Extract the [X, Y] coordinate from the center of the cell holding the provided text.  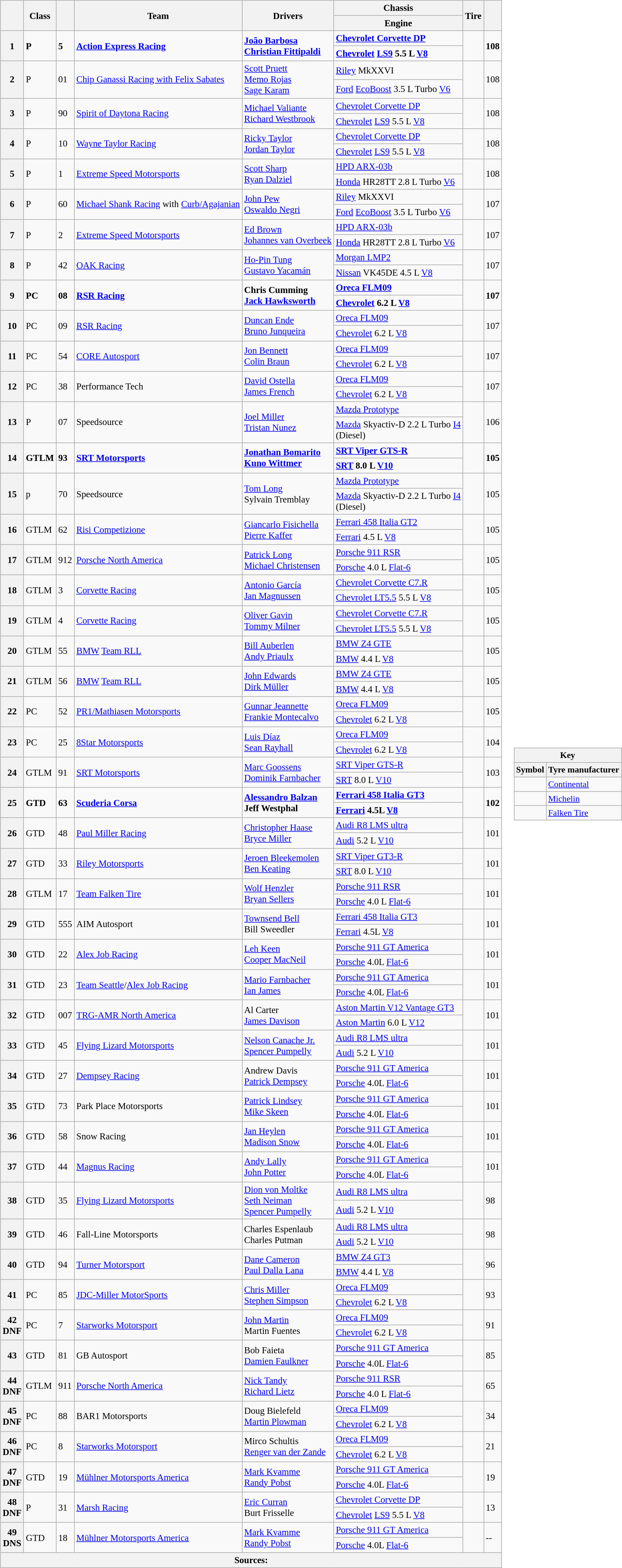
30 [12, 954]
Chassis [398, 8]
Dion von Moltke Seth Neiman Spencer Pumpelly [288, 1201]
102 [493, 802]
29 [12, 924]
Charles Espenlaub Charles Putman [288, 1234]
Aston Martin 6.0 L V12 [398, 1023]
43 [12, 1355]
Magnus Racing [158, 1166]
Christopher Haase Bryce Miller [288, 833]
88 [65, 1416]
Ho-Pin Tung Gustavo Yacamán [288, 265]
15 [12, 494]
007 [65, 1015]
37 [12, 1166]
Fall-Line Motorsports [158, 1234]
Andrew Davis Patrick Dempsey [288, 1076]
44DNF [12, 1386]
56 [65, 681]
01 [65, 80]
90 [65, 113]
Alessandro Balzan Jeff Westphal [288, 802]
63 [65, 802]
07 [65, 422]
Symbol [530, 770]
Oliver Gavin Tommy Milner [288, 621]
John Martin Martin Fuentes [288, 1325]
52 [65, 712]
104 [493, 742]
OAK Racing [158, 265]
54 [65, 356]
24 [12, 772]
Chip Ganassi Racing with Felix Sabates [158, 80]
58 [65, 1137]
26 [12, 833]
Risi Competizione [158, 530]
Duncan Ende Bruno Junqueira [288, 325]
9 [12, 295]
48DNF [12, 1507]
49DNS [12, 1538]
Doug Bielefeld Martin Plowman [288, 1416]
Nissan VK45DE 4.5 L V8 [398, 273]
Eric Curran Burt Frisselle [288, 1507]
42DNF [12, 1325]
JDC-Miller MotorSports [158, 1295]
912 [65, 560]
Patrick Lindsey Mike Skeen [288, 1106]
46 [65, 1234]
45 [65, 1045]
Jeroen Bleekemolen Ben Keating [288, 864]
Team [158, 15]
Gunnar Jeannette Frankie Montecalvo [288, 712]
42 [65, 265]
Patrick Long Michael Christensen [288, 560]
Scuderia Corsa [158, 802]
Morgan LMP2 [398, 257]
Turner Motorsport [158, 1264]
-- [493, 1538]
73 [65, 1106]
CORE Autosport [158, 356]
Paul Miller Racing [158, 833]
Nelson Canache Jr. Spencer Pumpelly [288, 1045]
32 [12, 1015]
Park Place Motorsports [158, 1106]
TRG-AMR North America [158, 1015]
Michael Shank Racing with Curb/Agajanian [158, 204]
Luis Díaz Sean Rayhall [288, 742]
Tire [473, 15]
BAR1 Motorsports [158, 1416]
Engine [398, 23]
911 [65, 1386]
Antonio García Jan Magnussen [288, 590]
81 [65, 1355]
Leh Keen Cooper MacNeil [288, 954]
08 [65, 295]
p [40, 494]
09 [65, 325]
Chris Cumming Jack Hawksworth [288, 295]
65 [493, 1386]
555 [65, 924]
GB Autosport [158, 1355]
12 [12, 387]
20 [12, 651]
SRT Viper GT3-R [398, 856]
Chris Miller Stephen Simpson [288, 1295]
11 [12, 356]
Marsh Racing [158, 1507]
Falken Tire [584, 813]
6 [12, 204]
Michelin [584, 799]
55 [65, 651]
62 [65, 530]
Ricky Taylor Jordan Taylor [288, 144]
Snow Racing [158, 1137]
94 [65, 1264]
14 [12, 458]
Tyre manufacturer [584, 770]
41 [12, 1295]
70 [65, 494]
40 [12, 1264]
39 [12, 1234]
Al Carter James Davison [288, 1015]
Team Falken Tire [158, 894]
BMW Z4 GT3 [398, 1257]
Key [568, 756]
Action Express Racing [158, 46]
Team Seattle/Alex Job Racing [158, 985]
John Edwards Dirk Müller [288, 681]
48 [65, 833]
Scott Pruett Memo Rojas Sage Karam [288, 80]
Drivers [288, 15]
Ed Brown Johannes van Overbeek [288, 235]
28 [12, 894]
Wolf Henzler Bryan Sellers [288, 894]
PR1/Mathiasen Motorsports [158, 712]
Spirit of Daytona Racing [158, 113]
60 [65, 204]
Mario Farnbacher Ian James [288, 985]
Marc Goossens Dominik Farnbacher [288, 772]
Dane Cameron Paul Dalla Lana [288, 1264]
AIM Autosport [158, 924]
David Ostella James French [288, 387]
8Star Motorsports [158, 742]
46DNF [12, 1447]
44 [65, 1166]
Performance Tech [158, 387]
Class [40, 15]
Joel Miller Tristan Nunez [288, 422]
Sources: [251, 1560]
Bill Auberlen Andy Priaulx [288, 651]
47DNF [12, 1477]
Wayne Taylor Racing [158, 144]
Scott Sharp Ryan Dalziel [288, 174]
Riley Motorsports [158, 864]
Townsend Bell Bill Sweedler [288, 924]
Nick Tandy Richard Lietz [288, 1386]
Aston Martin V12 Vantage GT3 [398, 1007]
Jonathan Bomarito Kuno Wittmer [288, 458]
103 [493, 772]
Bob Faieta Damien Faulkner [288, 1355]
Giancarlo Fisichella Pierre Kaffer [288, 530]
Alex Job Racing [158, 954]
Dempsey Racing [158, 1076]
Tom Long Sylvain Tremblay [288, 494]
Ferrari 4.5 L V8 [398, 537]
Jan Heylen Madison Snow [288, 1137]
João Barbosa Christian Fittipaldi [288, 46]
Continental [584, 784]
Jon Bennett Colin Braun [288, 356]
106 [493, 422]
36 [12, 1137]
45DNF [12, 1416]
96 [493, 1264]
Mirco Schultis Renger van der Zande [288, 1447]
Andy Lally John Potter [288, 1166]
Michael Valiante Richard Westbrook [288, 113]
16 [12, 530]
John Pew Oswaldo Negri [288, 204]
Ferrari 458 Italia GT2 [398, 522]
